From the cell containing the given text, extract its center point as [X, Y] coordinate. 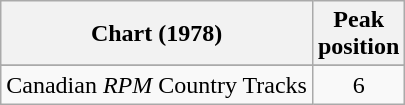
Chart (1978) [157, 34]
Canadian RPM Country Tracks [157, 85]
Peak position [358, 34]
6 [358, 85]
